Locate the cell with the specified text and output its (x, y) center coordinate. 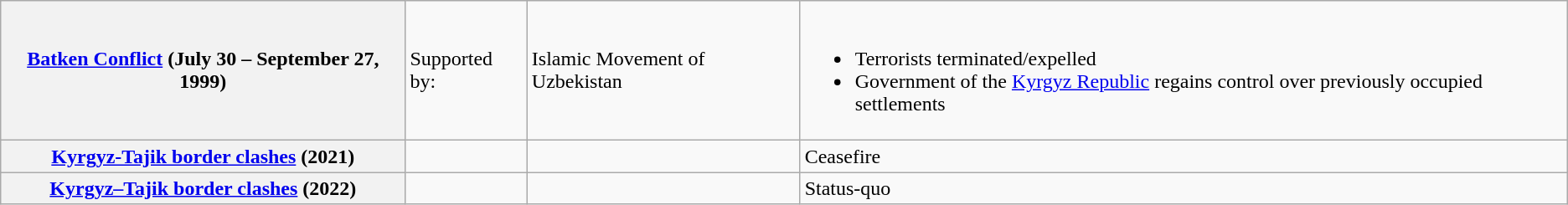
Terrorists terminated/expelledGovernment of the Kyrgyz Republic regains control over previously occupied settlements (1184, 70)
Supported by: (466, 70)
Kyrgyz-Tajik border clashes (2021) (203, 156)
Kyrgyz–Tajik border clashes (2022) (203, 188)
Batken Conflict (July 30 – September 27, 1999) (203, 70)
Ceasefire (1184, 156)
Islamic Movement of Uzbekistan (663, 70)
Status-quo (1184, 188)
